For the text-containing cell, return its midpoint in (X, Y) coordinate format. 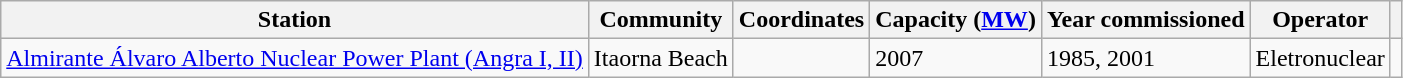
Year commissioned (1146, 20)
Capacity (MW) (956, 20)
Coordinates (801, 20)
Operator (1320, 20)
1985, 2001 (1146, 58)
Station (295, 20)
Almirante Álvaro Alberto Nuclear Power Plant (Angra I, II) (295, 58)
Eletronuclear (1320, 58)
Itaorna Beach (660, 58)
2007 (956, 58)
Community (660, 20)
